Scan for the cell matching the given text and deliver its (X, Y) coordinate at center. 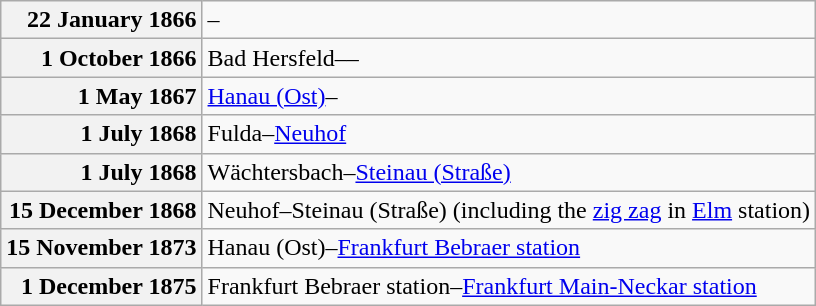
Hanau (Ost)–Frankfurt Bebraer station (509, 248)
Neuhof–Steinau (Straße) (including the zig zag in Elm station) (509, 210)
Frankfurt Bebraer station–Frankfurt Main-Neckar station (509, 286)
Fulda–Neuhof (509, 134)
15 December 1868 (102, 210)
1 December 1875 (102, 286)
– (509, 20)
22 January 1866 (102, 20)
15 November 1873 (102, 248)
1 May 1867 (102, 96)
1 October 1866 (102, 58)
Bad Hersfeld–– (509, 58)
Wächtersbach–Steinau (Straße) (509, 172)
Hanau (Ost)– (509, 96)
